Locate the cell with the specified text and output its [X, Y] center coordinate. 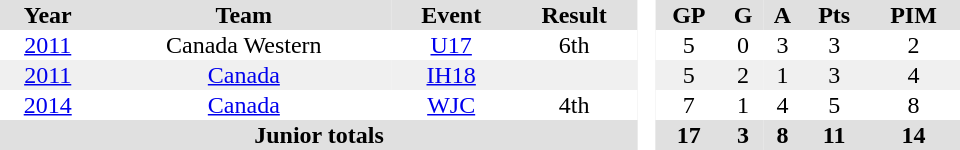
14 [914, 135]
4th [574, 105]
Year [48, 15]
0 [744, 45]
Event [451, 15]
Junior totals [319, 135]
17 [689, 135]
Result [574, 15]
WJC [451, 105]
Pts [834, 15]
U17 [451, 45]
6th [574, 45]
Canada Western [244, 45]
G [744, 15]
Team [244, 15]
7 [689, 105]
2014 [48, 105]
IH18 [451, 75]
GP [689, 15]
PIM [914, 15]
A [782, 15]
11 [834, 135]
